Extract the (x, y) coordinate from the center of the cell holding the provided text.  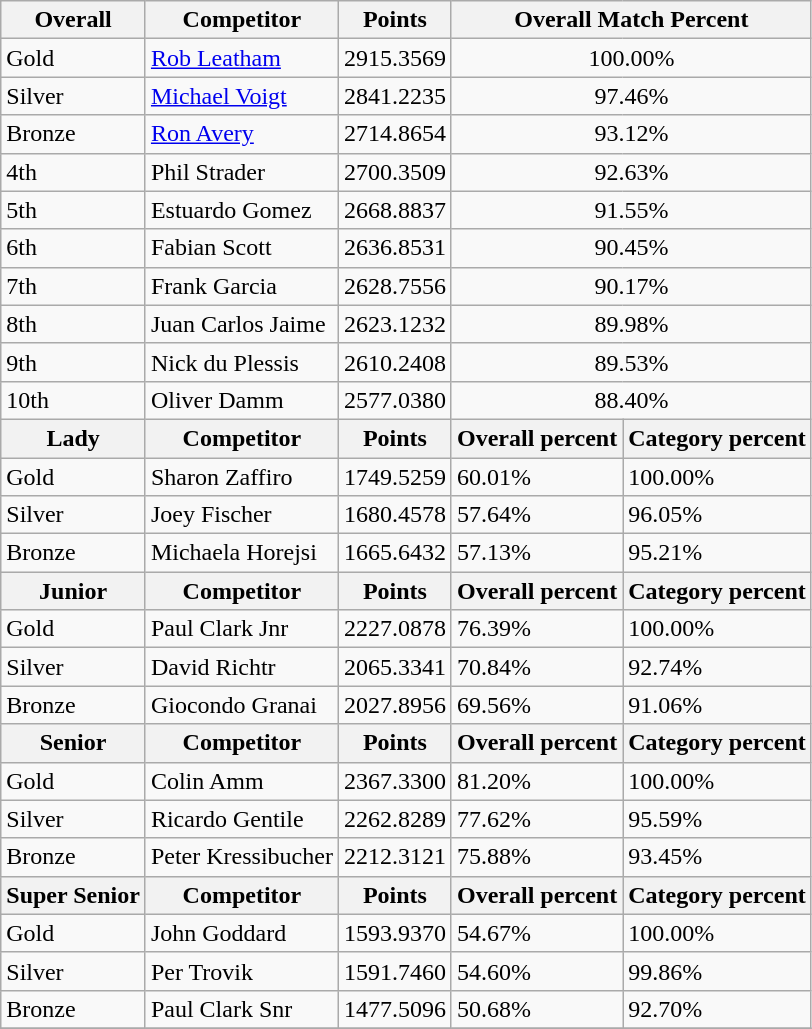
2065.3341 (394, 667)
95.59% (718, 819)
Phil Strader (242, 172)
92.74% (718, 667)
Colin Amm (242, 781)
2628.7556 (394, 286)
81.20% (536, 781)
Nick du Plessis (242, 362)
90.45% (631, 248)
Michaela Horejsi (242, 553)
1477.5096 (394, 1009)
70.84% (536, 667)
76.39% (536, 629)
2027.8956 (394, 705)
2636.8531 (394, 248)
Peter Kressibucher (242, 857)
Joey Fischer (242, 515)
1593.9370 (394, 933)
9th (74, 362)
88.40% (631, 400)
6th (74, 248)
93.12% (631, 134)
Fabian Scott (242, 248)
Rob Leatham (242, 58)
Estuardo Gomez (242, 210)
2577.0380 (394, 400)
93.45% (718, 857)
Frank Garcia (242, 286)
John Goddard (242, 933)
69.56% (536, 705)
95.21% (718, 553)
Senior (74, 743)
8th (74, 324)
Juan Carlos Jaime (242, 324)
Lady (74, 438)
99.86% (718, 971)
50.68% (536, 1009)
David Richtr (242, 667)
91.55% (631, 210)
2212.3121 (394, 857)
Paul Clark Jnr (242, 629)
97.46% (631, 96)
5th (74, 210)
1591.7460 (394, 971)
Super Senior (74, 895)
92.70% (718, 1009)
2841.2235 (394, 96)
4th (74, 172)
2623.1232 (394, 324)
Giocondo Granai (242, 705)
89.98% (631, 324)
89.53% (631, 362)
Overall Match Percent (631, 20)
92.63% (631, 172)
2610.2408 (394, 362)
57.13% (536, 553)
2714.8654 (394, 134)
2668.8837 (394, 210)
57.64% (536, 515)
2262.8289 (394, 819)
2227.0878 (394, 629)
10th (74, 400)
54.67% (536, 933)
54.60% (536, 971)
Per Trovik (242, 971)
Ricardo Gentile (242, 819)
1749.5259 (394, 477)
2367.3300 (394, 781)
75.88% (536, 857)
Michael Voigt (242, 96)
2700.3509 (394, 172)
Sharon Zaffiro (242, 477)
90.17% (631, 286)
77.62% (536, 819)
7th (74, 286)
Ron Avery (242, 134)
1665.6432 (394, 553)
Junior (74, 591)
Paul Clark Snr (242, 1009)
1680.4578 (394, 515)
96.05% (718, 515)
60.01% (536, 477)
2915.3569 (394, 58)
Oliver Damm (242, 400)
Overall (74, 20)
91.06% (718, 705)
